Detect which cell encompasses the target text, then output its (X, Y) center coordinate. 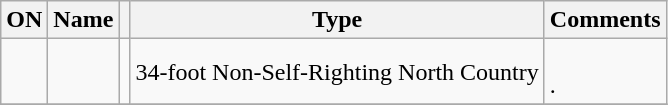
. (605, 72)
Comments (605, 20)
ON (24, 20)
Type (337, 20)
34-foot Non-Self-Righting North Country (337, 72)
Name (84, 20)
